Identify which cell holds the provided text, then report its (X, Y) central coordinate. 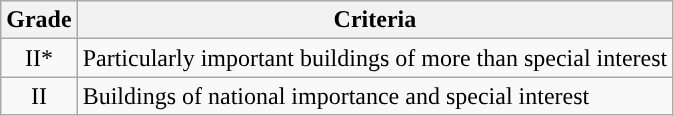
Buildings of national importance and special interest (375, 96)
II* (39, 58)
II (39, 96)
Criteria (375, 20)
Grade (39, 20)
Particularly important buildings of more than special interest (375, 58)
